Search for the cell housing the specified text and yield its [X, Y] center coordinate. 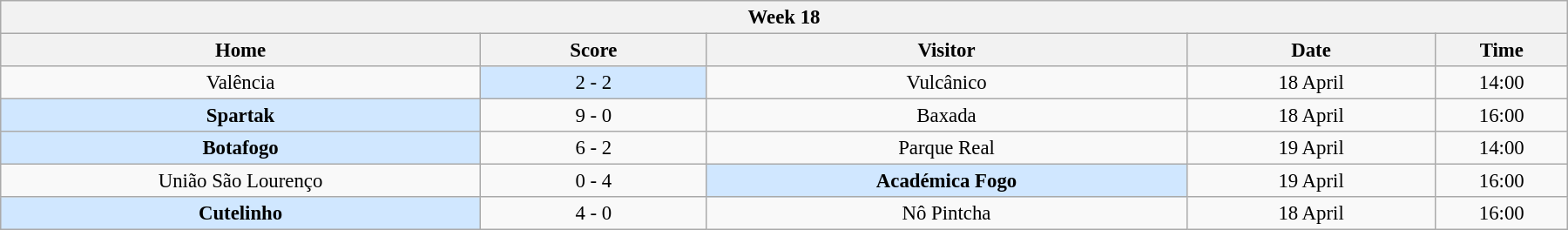
Home [240, 51]
Cutelinho [240, 213]
Nô Pintcha [947, 213]
9 - 0 [594, 116]
Spartak [240, 116]
Vulcânico [947, 83]
Visitor [947, 51]
4 - 0 [594, 213]
2 - 2 [594, 83]
Baxada [947, 116]
Time [1502, 51]
Valência [240, 83]
Botafogo [240, 148]
Score [594, 51]
Académica Fogo [947, 181]
Week 18 [784, 17]
0 - 4 [594, 181]
Date [1310, 51]
Parque Real [947, 148]
União São Lourenço [240, 181]
6 - 2 [594, 148]
